Detect which cell encompasses the target text, then output its [x, y] center coordinate. 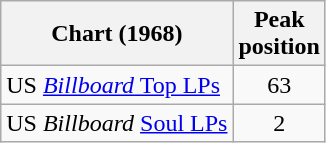
63 [279, 85]
US Billboard Soul LPs [117, 123]
Peakposition [279, 34]
2 [279, 123]
Chart (1968) [117, 34]
US Billboard Top LPs [117, 85]
